Return the (X, Y) coordinate for the center point of the cell that contains the specified text.  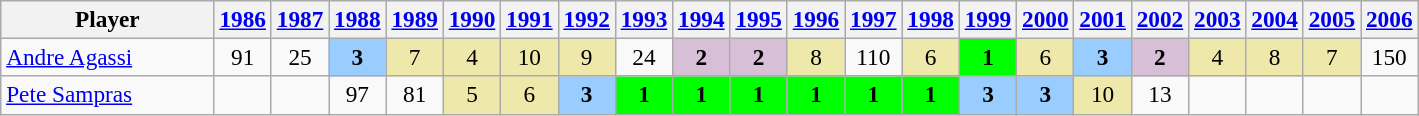
1990 (472, 19)
1994 (702, 19)
1987 (300, 19)
1988 (358, 19)
1992 (586, 19)
2005 (1332, 19)
150 (1390, 57)
1996 (816, 19)
81 (414, 95)
5 (472, 95)
2000 (1046, 19)
1998 (930, 19)
Andre Agassi (108, 57)
1999 (988, 19)
1995 (758, 19)
25 (300, 57)
1993 (644, 19)
110 (874, 57)
9 (586, 57)
1991 (530, 19)
24 (644, 57)
2001 (1102, 19)
1997 (874, 19)
Player (108, 19)
2004 (1274, 19)
97 (358, 95)
2002 (1160, 19)
Pete Sampras (108, 95)
91 (242, 57)
2003 (1218, 19)
1989 (414, 19)
13 (1160, 95)
1986 (242, 19)
2006 (1390, 19)
